Extract the (X, Y) coordinate from the center of the cell holding the provided text.  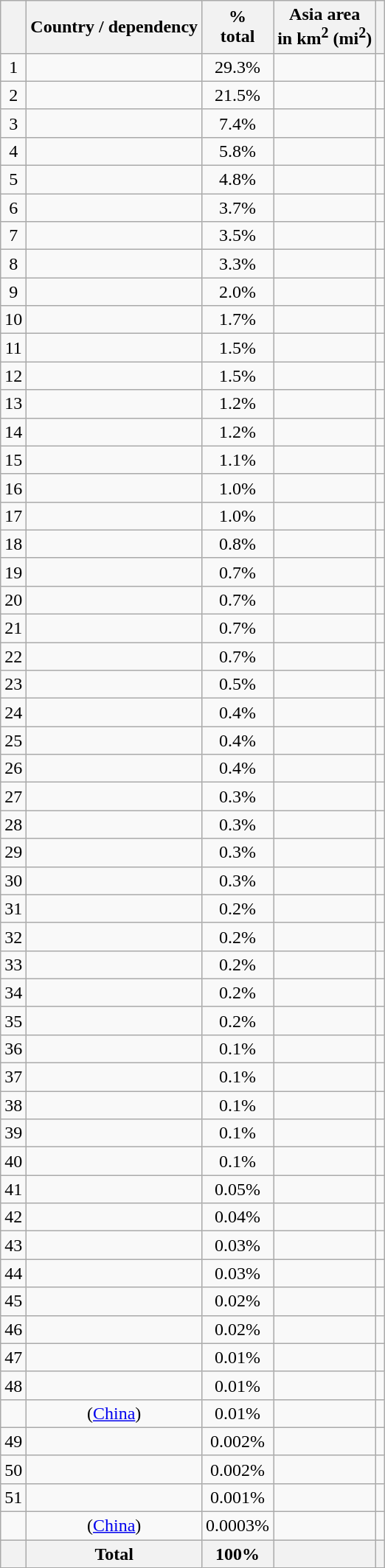
24 (13, 713)
Asia areain km2 (mi2) (325, 27)
43 (13, 1245)
16 (13, 488)
1.1% (237, 460)
15 (13, 460)
10 (13, 320)
0.0003% (237, 1526)
9 (13, 292)
40 (13, 1161)
20 (13, 600)
5 (13, 180)
33 (13, 965)
38 (13, 1105)
13 (13, 404)
7 (13, 236)
46 (13, 1329)
44 (13, 1273)
29 (13, 853)
48 (13, 1385)
6 (13, 208)
11 (13, 348)
45 (13, 1301)
12 (13, 376)
21.5% (237, 95)
4 (13, 151)
Total (114, 1554)
14 (13, 432)
3 (13, 123)
18 (13, 544)
3.3% (237, 264)
32 (13, 937)
100% (237, 1554)
19 (13, 572)
26 (13, 769)
0.04% (237, 1217)
27 (13, 797)
34 (13, 993)
41 (13, 1189)
31 (13, 909)
0.5% (237, 685)
39 (13, 1133)
36 (13, 1049)
42 (13, 1217)
3.5% (237, 236)
1.7% (237, 320)
25 (13, 741)
0.001% (237, 1497)
49 (13, 1441)
8 (13, 264)
28 (13, 825)
0.05% (237, 1189)
51 (13, 1497)
17 (13, 516)
50 (13, 1469)
0.8% (237, 544)
37 (13, 1077)
Country / dependency (114, 27)
30 (13, 881)
%total (237, 27)
47 (13, 1357)
2 (13, 95)
21 (13, 629)
29.3% (237, 67)
7.4% (237, 123)
5.8% (237, 151)
3.7% (237, 208)
22 (13, 657)
1 (13, 67)
23 (13, 685)
35 (13, 1021)
4.8% (237, 180)
2.0% (237, 292)
